Provide the (x, y) coordinate of the cell's center where the given text is located.  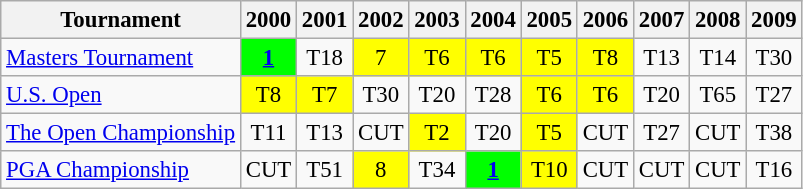
T28 (493, 95)
2008 (718, 20)
7 (381, 58)
PGA Championship (121, 170)
2009 (774, 20)
T2 (437, 133)
T34 (437, 170)
T16 (774, 170)
T11 (268, 133)
Masters Tournament (121, 58)
T38 (774, 133)
Tournament (121, 20)
U.S. Open (121, 95)
2007 (661, 20)
2001 (325, 20)
2005 (549, 20)
T18 (325, 58)
2004 (493, 20)
T14 (718, 58)
T65 (718, 95)
2003 (437, 20)
T51 (325, 170)
The Open Championship (121, 133)
T10 (549, 170)
8 (381, 170)
2006 (605, 20)
2002 (381, 20)
T7 (325, 95)
2000 (268, 20)
